Extract the [x, y] coordinate from the center of the cell holding the provided text.  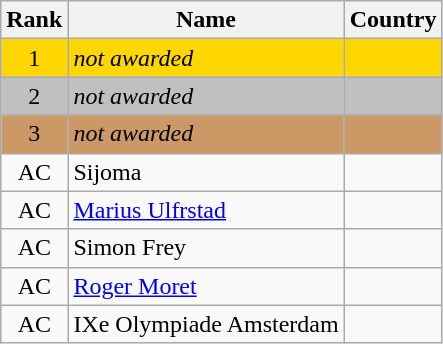
2 [34, 96]
3 [34, 134]
Roger Moret [206, 286]
Country [393, 20]
Sijoma [206, 172]
Rank [34, 20]
Simon Frey [206, 248]
1 [34, 58]
Marius Ulfrstad [206, 210]
IXe Olympiade Amsterdam [206, 324]
Name [206, 20]
